Extract the (X, Y) coordinate from the center of the cell holding the provided text.  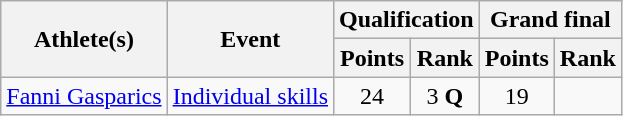
3 Q (444, 96)
Individual skills (250, 96)
Grand final (550, 20)
19 (516, 96)
Fanni Gasparics (84, 96)
24 (372, 96)
Qualification (407, 20)
Event (250, 39)
Athlete(s) (84, 39)
